Output the [X, Y] coordinate of the center of the cell containing the given text.  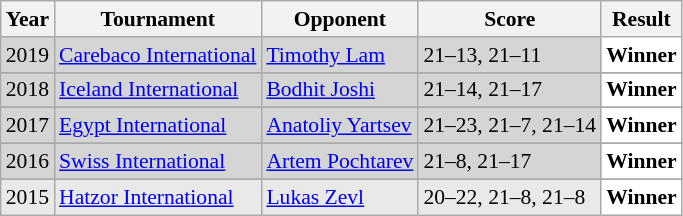
Egypt International [158, 126]
Timothy Lam [340, 55]
2019 [28, 55]
Lukas Zevl [340, 197]
Tournament [158, 19]
21–14, 21–17 [510, 90]
Year [28, 19]
21–23, 21–7, 21–14 [510, 126]
2018 [28, 90]
2016 [28, 162]
2017 [28, 126]
Artem Pochtarev [340, 162]
21–8, 21–17 [510, 162]
Result [642, 19]
21–13, 21–11 [510, 55]
Anatoliy Yartsev [340, 126]
Iceland International [158, 90]
Swiss International [158, 162]
Score [510, 19]
Carebaco International [158, 55]
Hatzor International [158, 197]
Bodhit Joshi [340, 90]
Opponent [340, 19]
20–22, 21–8, 21–8 [510, 197]
2015 [28, 197]
